Return [X, Y] of the center of cell containing provided text 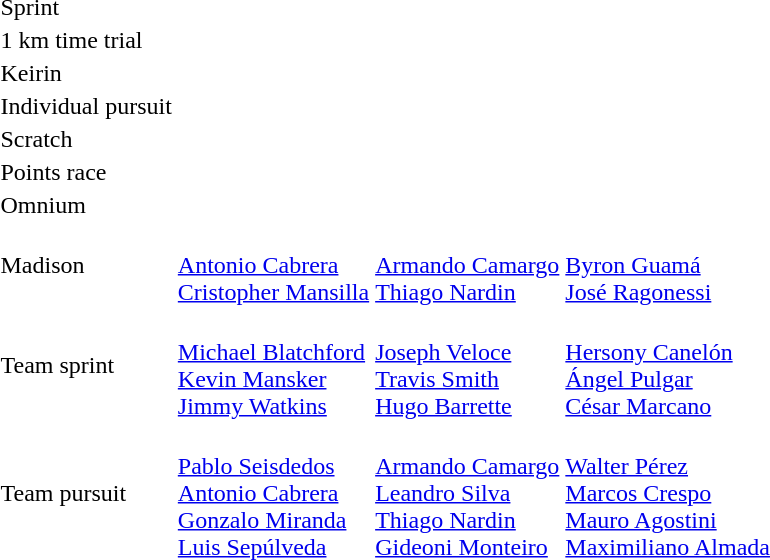
Michael BlatchfordKevin ManskerJimmy Watkins [273, 366]
Armando CamargoThiago Nardin [468, 265]
Antonio CabreraCristopher Mansilla [273, 265]
Joseph VeloceTravis SmithHugo Barrette [468, 366]
